Identify which cell holds the provided text, then report its (x, y) central coordinate. 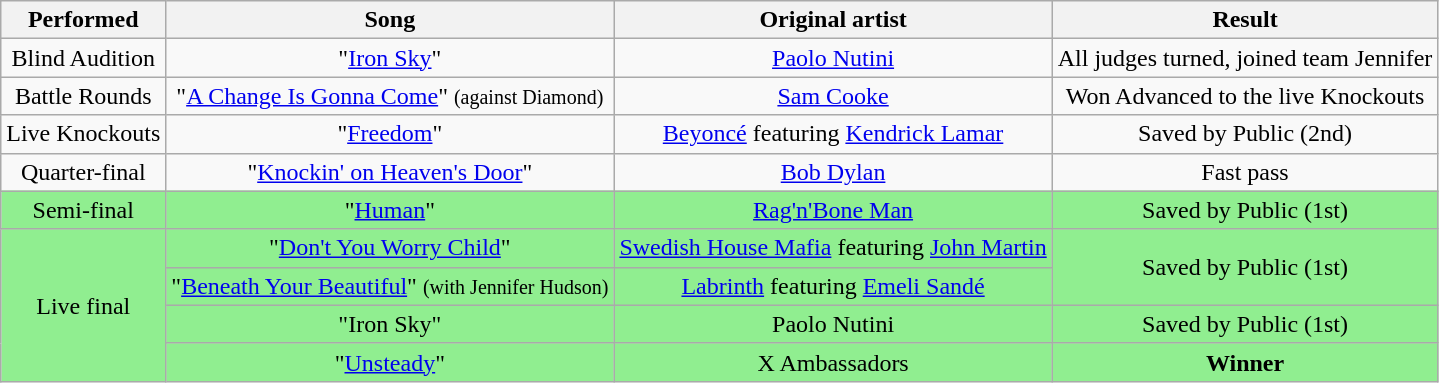
Blind Audition (84, 58)
"Don't You Worry Child" (390, 248)
Bob Dylan (833, 172)
"Knockin' on Heaven's Door" (390, 172)
Fast pass (1245, 172)
"Human" (390, 210)
"Beneath Your Beautiful" (with Jennifer Hudson) (390, 286)
Battle Rounds (84, 96)
Sam Cooke (833, 96)
Beyoncé featuring Kendrick Lamar (833, 134)
"A Change Is Gonna Come" (against Diamond) (390, 96)
"Unsteady" (390, 362)
Quarter-final (84, 172)
Original artist (833, 20)
Won Advanced to the live Knockouts (1245, 96)
Saved by Public (2nd) (1245, 134)
Live final (84, 305)
Performed (84, 20)
Swedish House Mafia featuring John Martin (833, 248)
Rag'n'Bone Man (833, 210)
Song (390, 20)
Labrinth featuring Emeli Sandé (833, 286)
Result (1245, 20)
"Freedom" (390, 134)
Live Knockouts (84, 134)
All judges turned, joined team Jennifer (1245, 58)
Winner (1245, 362)
Semi-final (84, 210)
X Ambassadors (833, 362)
